Return the [X, Y] coordinate for the center point of the cell that contains the specified text.  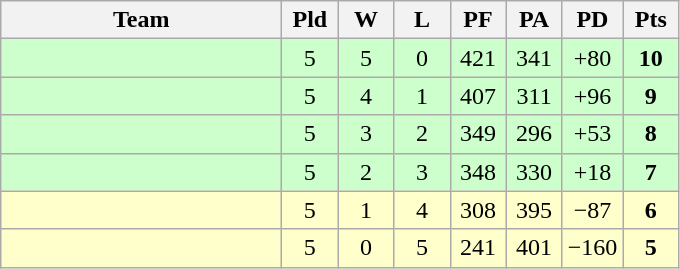
+53 [592, 134]
6 [651, 210]
L [422, 20]
Pts [651, 20]
−87 [592, 210]
8 [651, 134]
PA [534, 20]
241 [478, 248]
PD [592, 20]
PF [478, 20]
395 [534, 210]
Pld [310, 20]
421 [478, 58]
401 [534, 248]
+80 [592, 58]
330 [534, 172]
−160 [592, 248]
308 [478, 210]
311 [534, 96]
349 [478, 134]
10 [651, 58]
W [366, 20]
9 [651, 96]
296 [534, 134]
341 [534, 58]
7 [651, 172]
407 [478, 96]
348 [478, 172]
+96 [592, 96]
+18 [592, 172]
Team [142, 20]
